Return the [x, y] coordinate for the center point of the cell that contains the specified text.  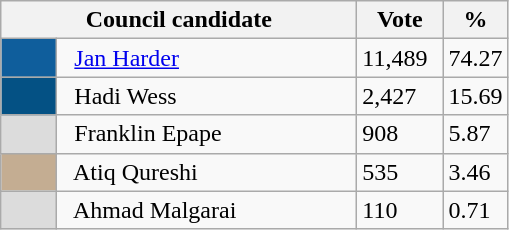
110 [400, 210]
Ahmad Malgarai [207, 210]
15.69 [476, 96]
11,489 [400, 58]
535 [400, 172]
Hadi Wess [207, 96]
Vote [400, 20]
Jan Harder [207, 58]
Franklin Epape [207, 134]
2,427 [400, 96]
Atiq Qureshi [207, 172]
3.46 [476, 172]
Council candidate [179, 20]
5.87 [476, 134]
908 [400, 134]
% [476, 20]
74.27 [476, 58]
0.71 [476, 210]
